Provide the [X, Y] coordinate of the cell's center where the given text is located.  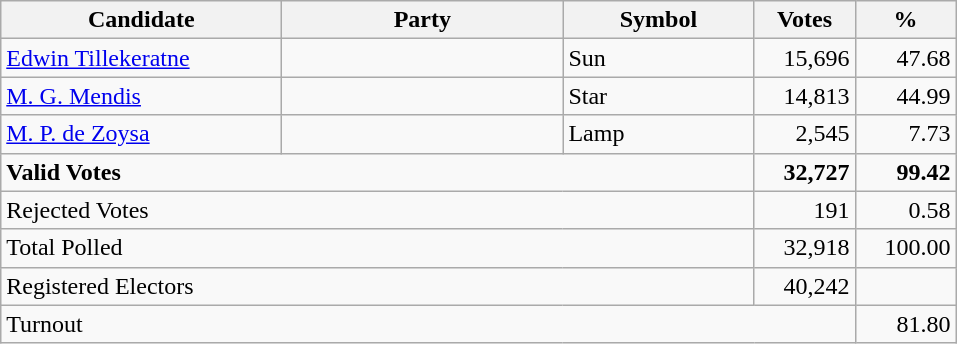
Valid Votes [378, 172]
44.99 [906, 96]
Sun [658, 58]
14,813 [804, 96]
Registered Electors [378, 286]
7.73 [906, 134]
15,696 [804, 58]
Party [422, 20]
M. P. de Zoysa [142, 134]
99.42 [906, 172]
Rejected Votes [378, 210]
40,242 [804, 286]
Edwin Tillekeratne [142, 58]
2,545 [804, 134]
Candidate [142, 20]
Total Polled [378, 248]
M. G. Mendis [142, 96]
Star [658, 96]
32,918 [804, 248]
% [906, 20]
Lamp [658, 134]
191 [804, 210]
0.58 [906, 210]
100.00 [906, 248]
Symbol [658, 20]
Votes [804, 20]
81.80 [906, 324]
32,727 [804, 172]
47.68 [906, 58]
Turnout [428, 324]
